Detect which cell encompasses the target text, then output its (X, Y) center coordinate. 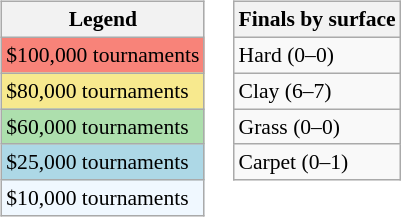
$25,000 tournaments (102, 162)
Grass (0–0) (318, 127)
Legend (102, 20)
Clay (6–7) (318, 91)
Carpet (0–1) (318, 162)
$80,000 tournaments (102, 91)
$100,000 tournaments (102, 55)
Finals by surface (318, 20)
Hard (0–0) (318, 55)
$10,000 tournaments (102, 198)
$60,000 tournaments (102, 127)
